Identify which cell holds the provided text, then report its [X, Y] central coordinate. 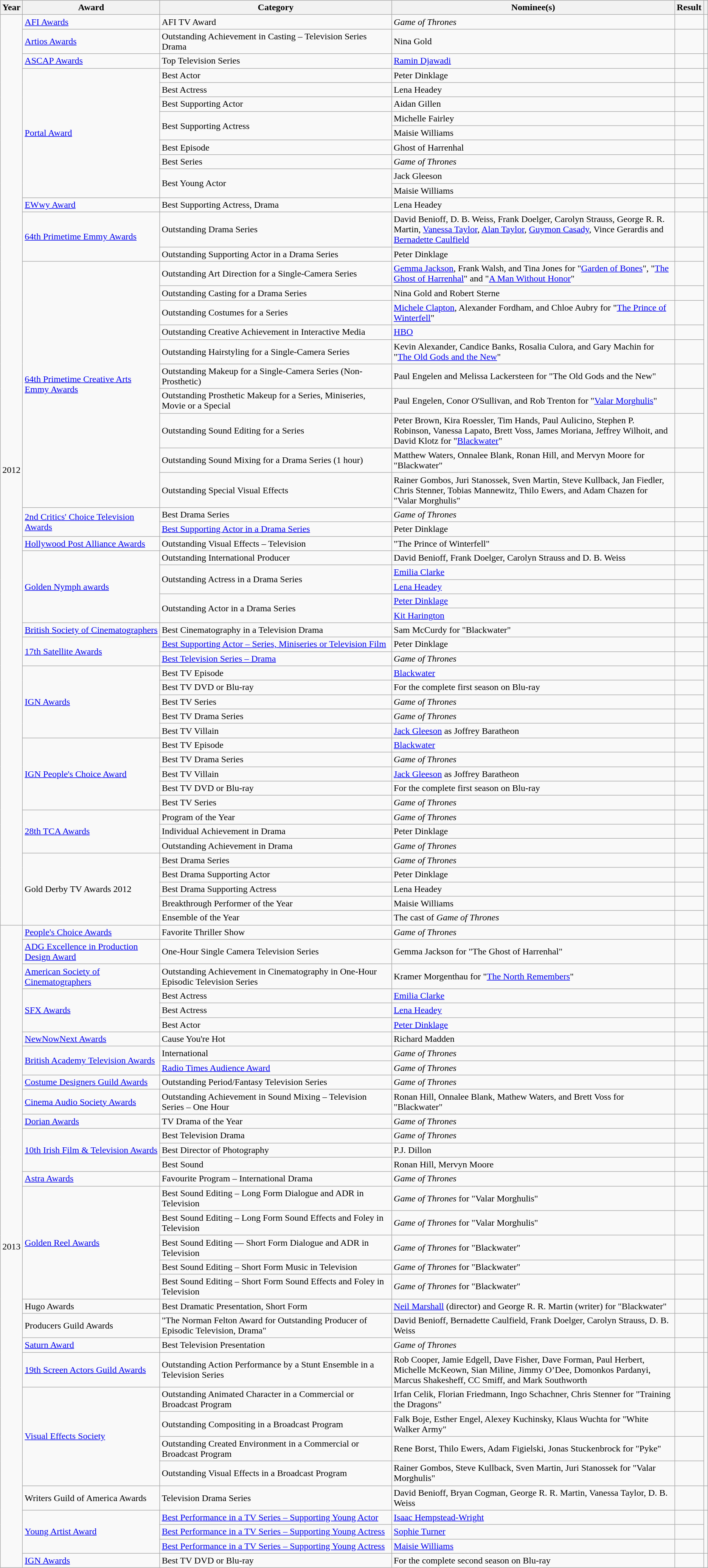
British Academy Television Awards [91, 1061]
Radio Times Audience Award [275, 1068]
Visual Effects Society [91, 1436]
Writers Guild of America Awards [91, 1498]
2012 [11, 470]
Hugo Awards [91, 1306]
Richard Madden [533, 1039]
Artios Awards [91, 42]
Kit Harington [533, 615]
Award [91, 8]
ASCAP Awards [91, 61]
Cause You're Hot [275, 1039]
NewNowNext Awards [91, 1039]
Favorite Thriller Show [275, 932]
Outstanding Makeup for a Single-Camera Series (Non-Prosthetic) [275, 376]
Best Cinematography in a Television Drama [275, 630]
10th Irish Film & Television Awards [91, 1150]
Matthew Waters, Onnalee Blank, Ronan Hill, and Mervyn Moore for "Blackwater" [533, 460]
David Benioff, Bryan Cogman, George R. R. Martin, Vanessa Taylor, D. B. Weiss [533, 1498]
Best Television Drama [275, 1136]
28th TCA Awards [91, 831]
TV Drama of the Year [275, 1121]
Best Series [275, 162]
Producers Guild Awards [91, 1326]
Best Supporting Actor in a Drama Series [275, 529]
Nina Gold [533, 42]
AFI TV Award [275, 22]
Outstanding Created Environment in a Commercial or Broadcast Program [275, 1449]
64th Primetime Creative Arts Emmy Awards [91, 384]
Television Drama Series [275, 1498]
Aidan Gillen [533, 104]
HBO [533, 332]
Outstanding Sound Mixing for a Drama Series (1 hour) [275, 460]
Outstanding Visual Effects in a Broadcast Program [275, 1473]
Sophie Turner [533, 1532]
American Society of Cinematographers [91, 976]
David Benioff, Frank Doelger, Carolyn Strauss and D. B. Weiss [533, 558]
"The Prince of Winterfell" [533, 544]
Best Sound Editing — Short Form Dialogue and ADR in Television [275, 1248]
Best Drama Supporting Actor [275, 875]
Outstanding Compositing in a Broadcast Program [275, 1424]
Sam McCurdy for "Blackwater" [533, 630]
Best Supporting Actress, Drama [275, 205]
Best Supporting Actress [275, 126]
Neil Marshall (director) and George R. R. Martin (writer) for "Blackwater" [533, 1306]
2013 [11, 1246]
Best Supporting Actor – Series, Miniseries or Television Film [275, 644]
Outstanding Prosthetic Makeup for a Series, Miniseries, Movie or a Special [275, 401]
Favourite Program – International Drama [275, 1179]
"The Norman Felton Award for Outstanding Producer of Episodic Television, Drama" [275, 1326]
Best Dramatic Presentation, Short Form [275, 1306]
Best Sound [275, 1164]
Result [689, 8]
Golden Reel Awards [91, 1242]
Outstanding Achievement in Sound Mixing – Television Series – One Hour [275, 1102]
Best Sound Editing – Long Form Dialogue and ADR in Television [275, 1198]
17th Satellite Awards [91, 651]
Rainer Gombos, Steve Kullback, Sven Martin, Juri Stanossek for "Valar Morghulis" [533, 1473]
Best Television Series – Drama [275, 659]
EWwy Award [91, 205]
Outstanding Costumes for a Series [275, 312]
Outstanding Art Direction for a Single-Camera Series [275, 274]
Outstanding Casting for a Drama Series [275, 293]
Individual Achievement in Drama [275, 831]
Kramer Morgenthau for "The North Remembers" [533, 976]
Best Young Actor [275, 183]
Nominee(s) [533, 8]
Outstanding Supporting Actor in a Drama Series [275, 254]
Best Sound Editing – Short Form Sound Effects and Foley in Television [275, 1286]
Irfan Celik, Florian Friedmann, Ingo Schachner, Chris Stenner for "Training the Dragons" [533, 1400]
Outstanding International Producer [275, 558]
One-Hour Single Camera Television Series [275, 952]
Best Supporting Actor [275, 104]
Gemma Jackson for "The Ghost of Harrenhal" [533, 952]
Outstanding Hairstyling for a Single-Camera Series [275, 352]
Cinema Audio Society Awards [91, 1102]
Ensemble of the Year [275, 918]
Outstanding Creative Achievement in Interactive Media [275, 332]
British Society of Cinematographers [91, 630]
IGN People's Choice Award [91, 774]
Gold Derby TV Awards 2012 [91, 889]
ADG Excellence in Production Design Award [91, 952]
Outstanding Period/Fantasy Television Series [275, 1082]
Breakthrough Performer of the Year [275, 903]
Best Performance in a TV Series – Supporting Young Actor [275, 1517]
Category [275, 8]
Paul Engelen and Melissa Lackersteen for "The Old Gods and the New" [533, 376]
Portal Award [91, 133]
19th Screen Actors Guild Awards [91, 1370]
Outstanding Achievement in Drama [275, 846]
Best Sound Editing – Short Form Music in Television [275, 1267]
64th Primetime Emmy Awards [91, 237]
Outstanding Special Visual Effects [275, 490]
Paul Engelen, Conor O'Sullivan, and Rob Trenton for "Valar Morghulis" [533, 401]
Outstanding Visual Effects – Television [275, 544]
Program of the Year [275, 817]
Kevin Alexander, Candice Banks, Rosalia Culora, and Gary Machin for "The Old Gods and the New" [533, 352]
Outstanding Action Performance by a Stunt Ensemble in a Television Series [275, 1370]
For the complete second season on Blu-ray [533, 1560]
SFX Awards [91, 1010]
AFI Awards [91, 22]
Hollywood Post Alliance Awards [91, 544]
Golden Nymph awards [91, 587]
Saturn Award [91, 1345]
Outstanding Achievement in Casting – Television Series Drama [275, 42]
Outstanding Animated Character in a Commercial or Broadcast Program [275, 1400]
Isaac Hempstead-Wright [533, 1517]
Rene Borst, Thilo Ewers, Adam Figielski, Jonas Stuckenbrock for "Pyke" [533, 1449]
Ronan Hill, Mervyn Moore [533, 1164]
Best Episode [275, 147]
Astra Awards [91, 1179]
Falk Boje, Esther Engel, Alexey Kuchinsky, Klaus Wuchta for "White Walker Army" [533, 1424]
Best Sound Editing – Long Form Sound Effects and Foley in Television [275, 1223]
Gemma Jackson, Frank Walsh, and Tina Jones for "Garden of Bones", "The Ghost of Harrenhal" and "A Man Without Honor" [533, 274]
The cast of Game of Thrones [533, 918]
Ronan Hill, Onnalee Blank, Mathew Waters, and Brett Voss for "Blackwater" [533, 1102]
Michele Clapton, Alexander Fordham, and Chloe Aubry for "The Prince of Winterfell" [533, 312]
David Benioff, Bernadette Caulfield, Frank Doelger, Carolyn Strauss, D. B. Weiss [533, 1326]
Outstanding Drama Series [275, 230]
Year [11, 8]
P.J. Dillon [533, 1150]
Best Director of Photography [275, 1150]
International [275, 1054]
2nd Critics' Choice Television Awards [91, 522]
Ghost of Harrenhal [533, 147]
Outstanding Actress in a Drama Series [275, 580]
Jack Gleeson [533, 176]
Outstanding Achievement in Cinematography in One-Hour Episodic Television Series [275, 976]
Best Television Presentation [275, 1345]
Outstanding Sound Editing for a Series [275, 430]
Best Drama Supporting Actress [275, 889]
Costume Designers Guild Awards [91, 1082]
People's Choice Awards [91, 932]
Young Artist Award [91, 1532]
Outstanding Actor in a Drama Series [275, 608]
Dorian Awards [91, 1121]
Ramin Djawadi [533, 61]
Top Television Series [275, 61]
Nina Gold and Robert Sterne [533, 293]
Michelle Fairley [533, 118]
